Identify which cell holds the provided text, then report its [X, Y] central coordinate. 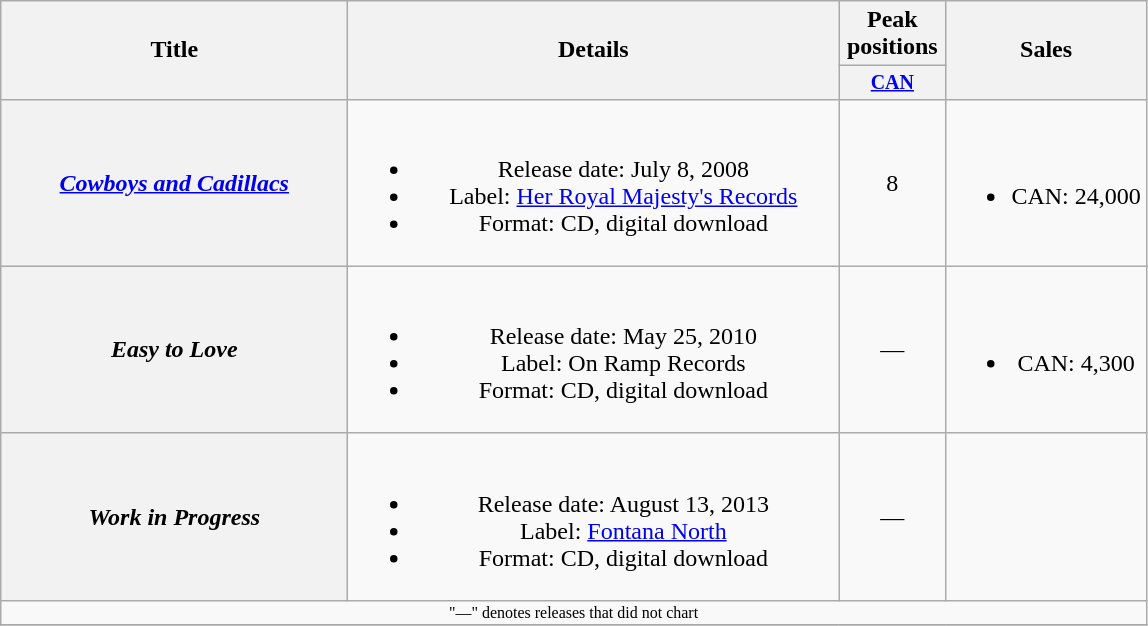
Release date: July 8, 2008Label: Her Royal Majesty's RecordsFormat: CD, digital download [594, 182]
Details [594, 50]
Work in Progress [174, 516]
8 [892, 182]
Cowboys and Cadillacs [174, 182]
"—" denotes releases that did not chart [574, 612]
CAN: 24,000 [1046, 182]
CAN [892, 82]
CAN: 4,300 [1046, 350]
Easy to Love [174, 350]
Title [174, 50]
Peak positions [892, 34]
Release date: August 13, 2013Label: Fontana NorthFormat: CD, digital download [594, 516]
Release date: May 25, 2010Label: On Ramp RecordsFormat: CD, digital download [594, 350]
Sales [1046, 50]
